Locate the cell with the specified text and output its (x, y) center coordinate. 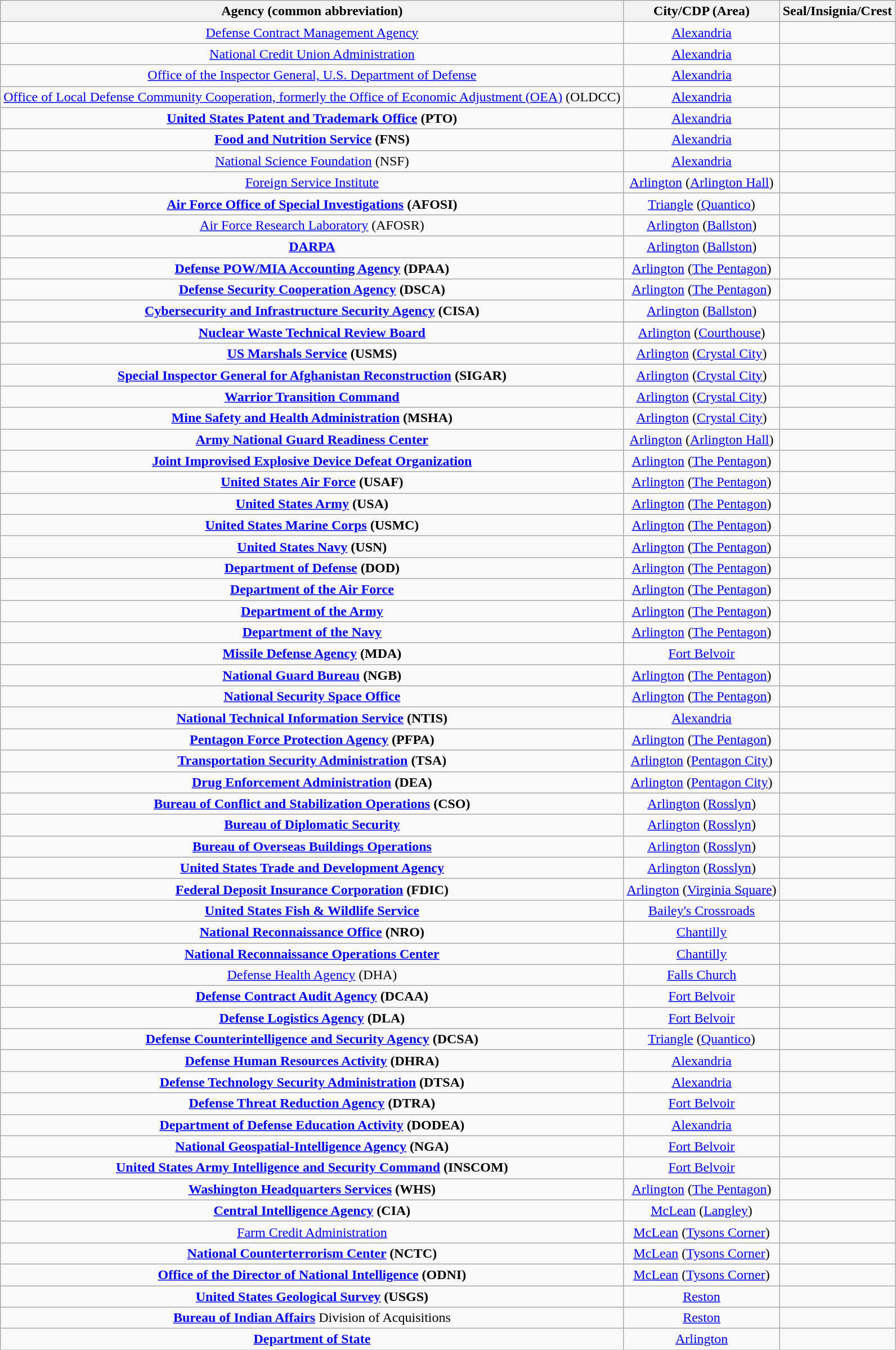
National Reconnaissance Office (NRO) (312, 932)
Defense Contract Management Agency (312, 33)
Bailey's Crossroads (701, 911)
DARPA (312, 246)
Air Force Research Laboratory (AFOSR) (312, 225)
City/CDP (Area) (701, 11)
Arlington (701, 1339)
United States Trade and Development Agency (312, 868)
Office of the Director of National Intelligence (ODNI) (312, 1275)
Seal/Insignia/Crest (837, 11)
Joint Improvised Explosive Device Defeat Organization (312, 461)
Arlington (Courthouse) (701, 333)
Defense Security Cooperation Agency (DSCA) (312, 290)
United States Army (USA) (312, 504)
Defense Health Agency (DHA) (312, 975)
Central Intelligence Agency (CIA) (312, 1210)
United States Patent and Trademark Office (PTO) (312, 118)
United States Army Intelligence and Security Command (INSCOM) (312, 1168)
Defense Technology Security Administration (DTSA) (312, 1082)
Office of the Inspector General, U.S. Department of Defense (312, 75)
Agency (common abbreviation) (312, 11)
Cybersecurity and Infrastructure Security Agency (CISA) (312, 311)
Special Inspector General for Afghanistan Reconstruction (SIGAR) (312, 375)
National Guard Bureau (NGB) (312, 675)
Defense Logistics Agency (DLA) (312, 1018)
Falls Church (701, 975)
Missile Defense Agency (MDA) (312, 654)
United States Navy (USN) (312, 546)
Department of Defense (DOD) (312, 568)
Pentagon Force Protection Agency (PFPA) (312, 739)
Drug Enforcement Administration (DEA) (312, 782)
Office of Local Defense Community Cooperation, formerly the Office of Economic Adjustment (OEA) (OLDCC) (312, 97)
Defense Threat Reduction Agency (DTRA) (312, 1104)
Bureau of Conflict and Stabilization Operations (CSO) (312, 804)
Bureau of Indian Affairs Division of Acquisitions (312, 1318)
Department of the Army (312, 611)
United States Marine Corps (USMC) (312, 525)
Defense Contract Audit Agency (DCAA) (312, 997)
Mine Safety and Health Administration (MSHA) (312, 418)
Federal Deposit Insurance Corporation (FDIC) (312, 889)
Bureau of Overseas Buildings Operations (312, 846)
Washington Headquarters Services (WHS) (312, 1189)
Department of State (312, 1339)
National Science Foundation (NSF) (312, 161)
Army National Guard Readiness Center (312, 439)
United States Air Force (USAF) (312, 482)
Department of Defense Education Activity (DODEA) (312, 1125)
Department of the Navy (312, 633)
National Technical Information Service (NTIS) (312, 718)
Air Force Office of Special Investigations (AFOSI) (312, 204)
United States Geological Survey (USGS) (312, 1296)
National Reconnaissance Operations Center (312, 954)
National Counterterrorism Center (NCTC) (312, 1253)
National Credit Union Administration (312, 54)
Defense Counterintelligence and Security Agency (DCSA) (312, 1039)
Food and Nutrition Service (FNS) (312, 140)
Arlington (Virginia Square) (701, 889)
Transportation Security Administration (TSA) (312, 761)
National Geospatial-Intelligence Agency (NGA) (312, 1146)
US Marshals Service (USMS) (312, 354)
Foreign Service Institute (312, 182)
Farm Credit Administration (312, 1232)
Defense POW/MIA Accounting Agency (DPAA) (312, 268)
McLean (Langley) (701, 1210)
Defense Human Resources Activity (DHRA) (312, 1061)
Department of the Air Force (312, 589)
Warrior Transition Command (312, 397)
National Security Space Office (312, 697)
Bureau of Diplomatic Security (312, 825)
United States Fish & Wildlife Service (312, 911)
Nuclear Waste Technical Review Board (312, 333)
